Return the (x, y) coordinate for the center point of the cell that contains the specified text.  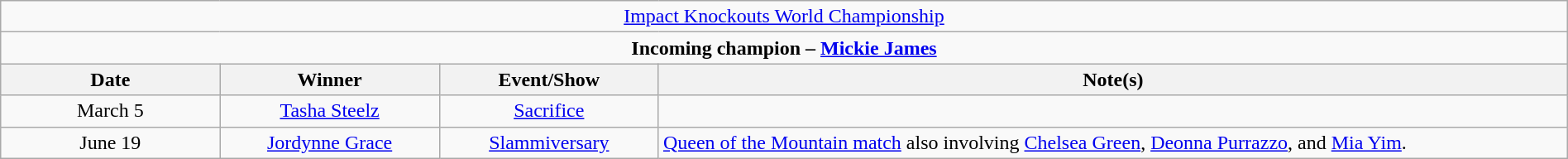
Incoming champion – Mickie James (784, 48)
March 5 (111, 111)
Slammiversary (549, 142)
June 19 (111, 142)
Impact Knockouts World Championship (784, 17)
Winner (329, 79)
Date (111, 79)
Queen of the Mountain match also involving Chelsea Green, Deonna Purrazzo, and Mia Yim. (1113, 142)
Tasha Steelz (329, 111)
Event/Show (549, 79)
Note(s) (1113, 79)
Jordynne Grace (329, 142)
Sacrifice (549, 111)
